Search for the cell housing the specified text and yield its (X, Y) center coordinate. 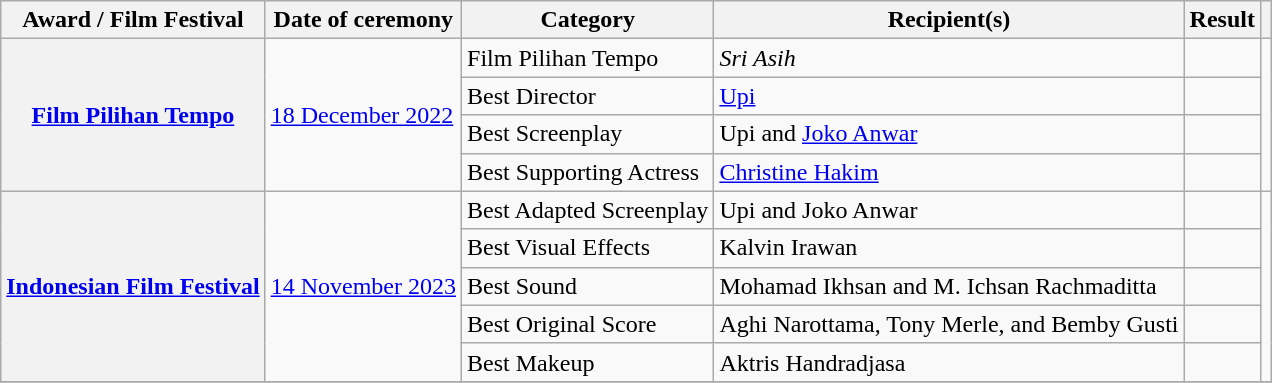
Best Supporting Actress (588, 172)
Best Director (588, 96)
18 December 2022 (363, 115)
Date of ceremony (363, 20)
Mohamad Ikhsan and M. Ichsan Rachmaditta (949, 286)
Recipient(s) (949, 20)
Best Sound (588, 286)
Best Original Score (588, 324)
Sri Asih (949, 58)
Best Screenplay (588, 134)
Kalvin Irawan (949, 248)
Best Adapted Screenplay (588, 210)
14 November 2023 (363, 286)
Result (1222, 20)
Indonesian Film Festival (133, 286)
Aktris Handradjasa (949, 362)
Upi (949, 96)
Aghi Narottama, Tony Merle, and Bemby Gusti (949, 324)
Best Makeup (588, 362)
Category (588, 20)
Award / Film Festival (133, 20)
Best Visual Effects (588, 248)
Christine Hakim (949, 172)
